Capture the cell that displays the provided text and extract its [x, y] central coordinate. 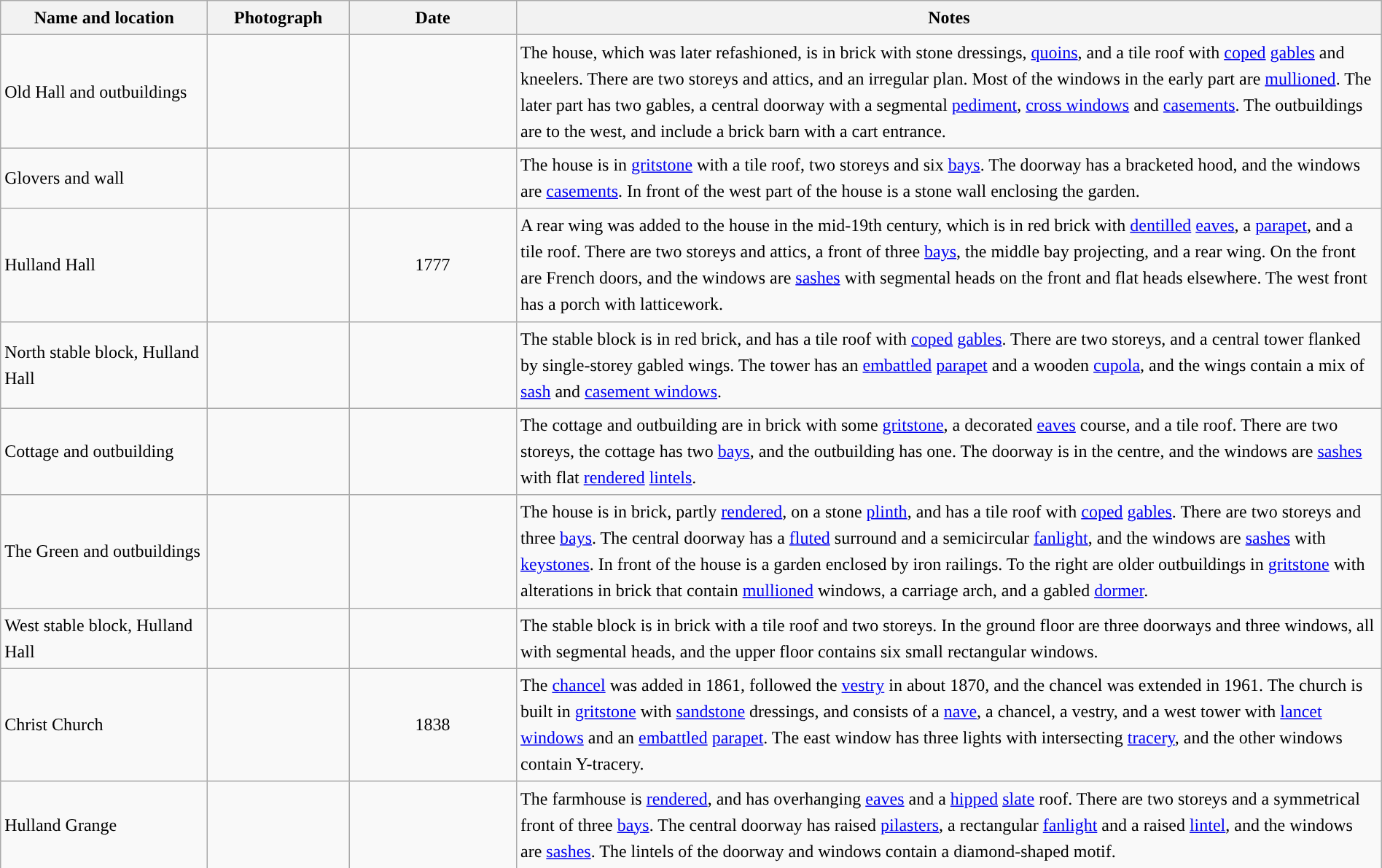
Name and location [104, 17]
Old Hall and outbuildings [104, 92]
Notes [949, 17]
The Green and outbuildings [104, 551]
1838 [433, 724]
Hulland Grange [104, 825]
Date [433, 17]
West stable block, Hulland Hall [104, 638]
1777 [433, 265]
Cottage and outbuilding [104, 452]
Hulland Hall [104, 265]
Photograph [278, 17]
Glovers and wall [104, 178]
North stable block, Hulland Hall [104, 364]
Christ Church [104, 724]
